Pinpoint the cell where the given text exists, returning its [X, Y] midpoint coordinate. 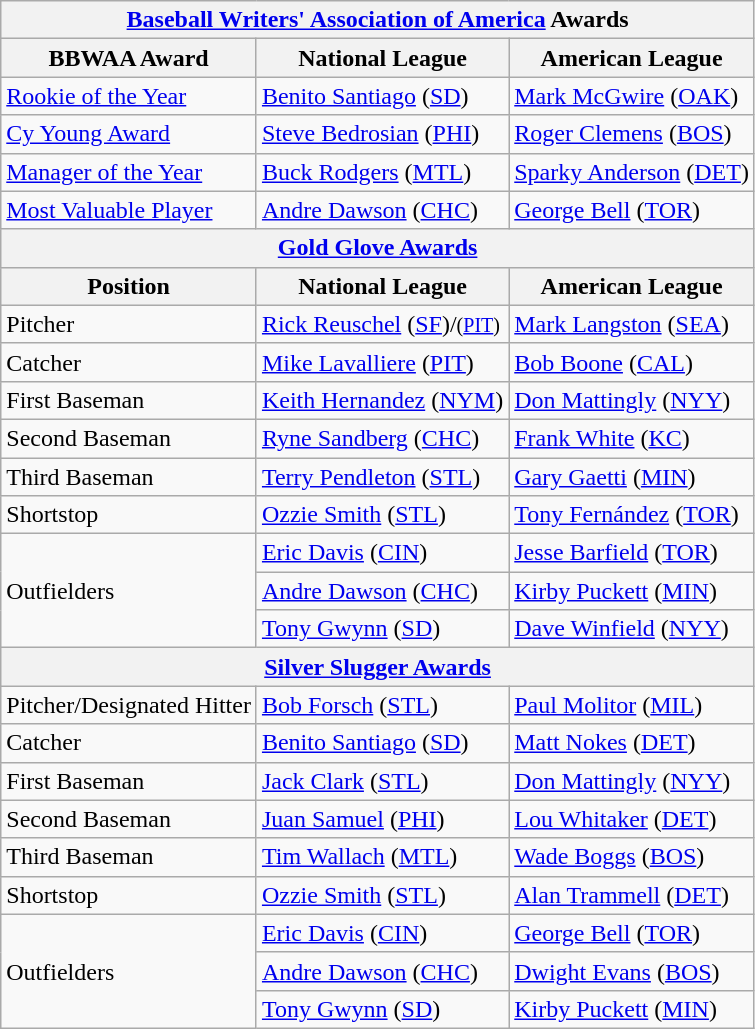
Roger Clemens (BOS) [632, 134]
Sparky Anderson (DET) [632, 172]
Alan Trammell (DET) [632, 895]
Gary Gaetti (MIN) [632, 477]
Lou Whitaker (DET) [632, 819]
Mark Langston (SEA) [632, 324]
Silver Slugger Awards [378, 667]
Wade Boggs (BOS) [632, 857]
Mike Lavalliere (PIT) [382, 362]
Dave Winfield (NYY) [632, 629]
Juan Samuel (PHI) [382, 819]
Rookie of the Year [129, 96]
Frank White (KC) [632, 438]
Baseball Writers' Association of America Awards [378, 20]
Buck Rodgers (MTL) [382, 172]
Bob Boone (CAL) [632, 362]
Matt Nokes (DET) [632, 743]
Rick Reuschel (SF)/(PIT) [382, 324]
Pitcher/Designated Hitter [129, 705]
Tony Fernández (TOR) [632, 515]
Mark McGwire (OAK) [632, 96]
Terry Pendleton (STL) [382, 477]
Position [129, 286]
Keith Hernandez (NYM) [382, 400]
Pitcher [129, 324]
Ryne Sandberg (CHC) [382, 438]
Bob Forsch (STL) [382, 705]
Manager of the Year [129, 172]
Most Valuable Player [129, 210]
Gold Glove Awards [378, 248]
Cy Young Award [129, 134]
Tim Wallach (MTL) [382, 857]
Paul Molitor (MIL) [632, 705]
Jesse Barfield (TOR) [632, 553]
Steve Bedrosian (PHI) [382, 134]
BBWAA Award [129, 58]
Jack Clark (STL) [382, 781]
Dwight Evans (BOS) [632, 971]
